Return the [X, Y] coordinate for the center point of the cell that contains the specified text.  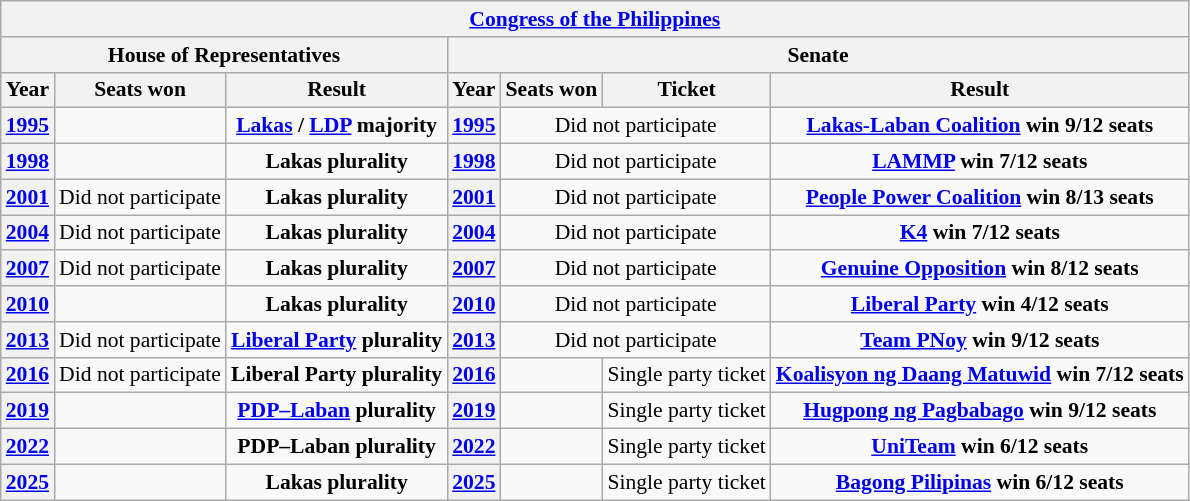
Ticket [686, 90]
Congress of the Philippines [595, 19]
Bagong Pilipinas win 6/12 seats [980, 482]
LAMMP win 7/12 seats [980, 162]
K4 win 7/12 seats [980, 233]
Lakas-Laban Coalition win 9/12 seats [980, 126]
Senate [818, 55]
Liberal Party win 4/12 seats [980, 304]
Team PNoy win 9/12 seats [980, 340]
Koalisyon ng Daang Matuwid win 7/12 seats [980, 375]
House of Representatives [224, 55]
Lakas / LDP majority [336, 126]
UniTeam win 6/12 seats [980, 447]
Hugpong ng Pagbabago win 9/12 seats [980, 411]
People Power Coalition win 8/13 seats [980, 197]
Genuine Opposition win 8/12 seats [980, 269]
